Determine the (X, Y) coordinate at the center of the cell enclosing the given text.  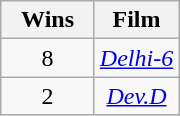
Delhi-6 (136, 58)
8 (48, 58)
Dev.D (136, 96)
2 (48, 96)
Film (136, 20)
Wins (48, 20)
